Detect which cell encompasses the target text, then output its [X, Y] center coordinate. 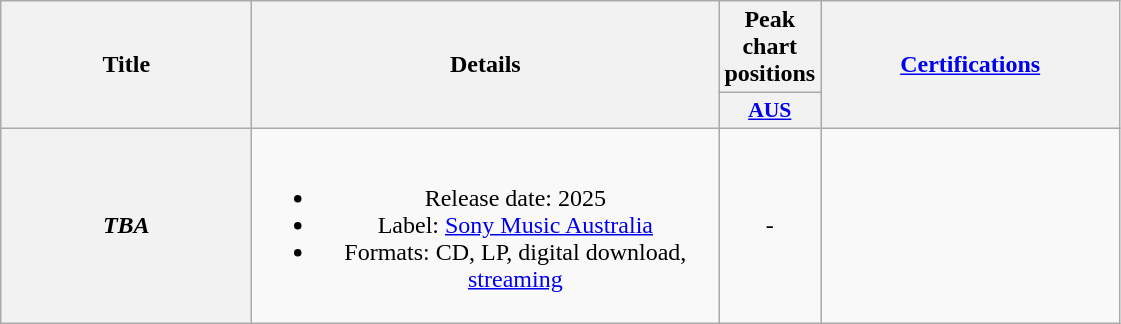
- [770, 225]
Details [486, 65]
Release date: 2025Label: Sony Music AustraliaFormats: CD, LP, digital download, streaming [486, 225]
TBA [126, 225]
AUS [770, 111]
Certifications [970, 65]
Peak chart positions [770, 47]
Title [126, 65]
